For the text-containing cell, return its midpoint in (x, y) coordinate format. 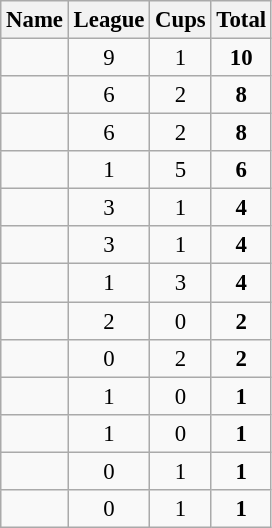
9 (108, 58)
Name (35, 20)
5 (180, 170)
Total (241, 20)
Cups (180, 20)
League (108, 20)
10 (241, 58)
